Scan for the cell matching the given text and deliver its [x, y] coordinate at center. 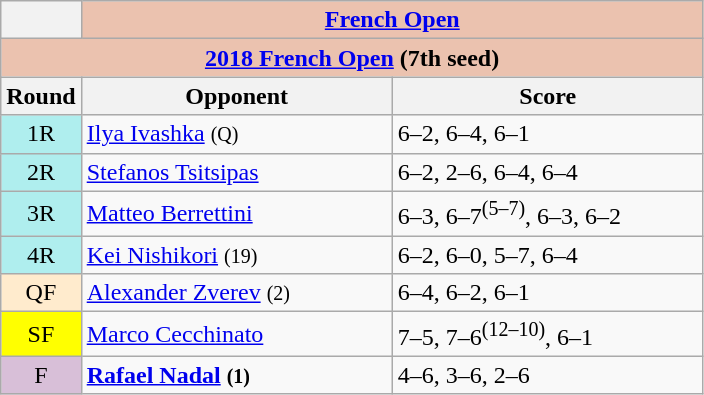
QF [41, 293]
6–3, 6–7(5–7), 6–3, 6–2 [548, 214]
4R [41, 255]
6–2, 2–6, 6–4, 6–4 [548, 172]
Score [548, 96]
F [41, 375]
Kei Nishikori (19) [236, 255]
3R [41, 214]
6–2, 6–4, 6–1 [548, 134]
SF [41, 334]
Alexander Zverev (2) [236, 293]
6–4, 6–2, 6–1 [548, 293]
French Open [392, 20]
Stefanos Tsitsipas [236, 172]
Opponent [236, 96]
Rafael Nadal (1) [236, 375]
Marco Cecchinato [236, 334]
7–5, 7–6(12–10), 6–1 [548, 334]
1R [41, 134]
6–2, 6–0, 5–7, 6–4 [548, 255]
2R [41, 172]
2018 French Open (7th seed) [352, 58]
4–6, 3–6, 2–6 [548, 375]
Matteo Berrettini [236, 214]
Ilya Ivashka (Q) [236, 134]
Round [41, 96]
